Return the [x, y] coordinate for the center point of the cell that contains the specified text.  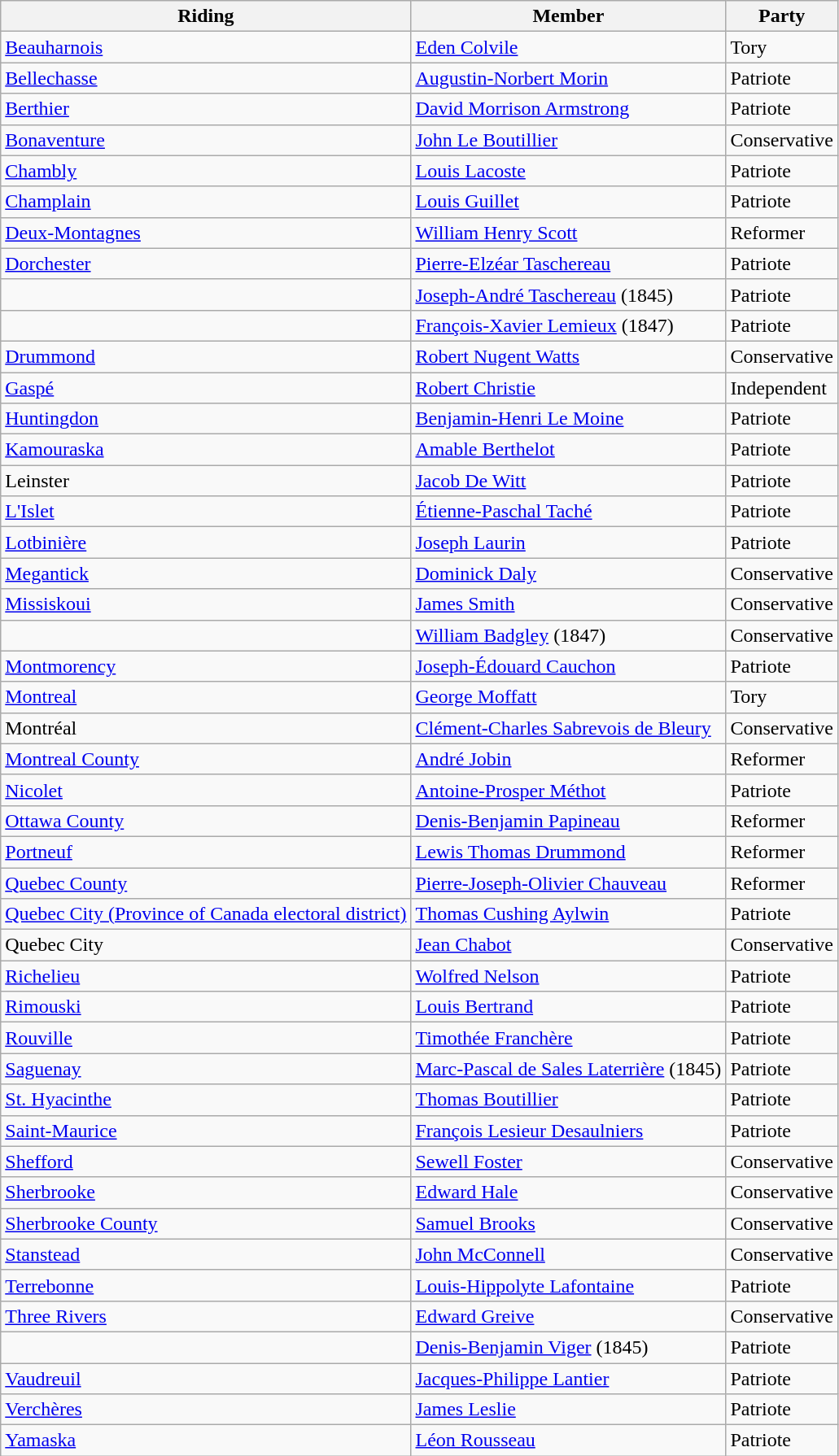
John Le Boutillier [568, 140]
Three Rivers [206, 1316]
Berthier [206, 109]
Deux-Montagnes [206, 233]
Rimouski [206, 1007]
Pierre-Elzéar Taschereau [568, 264]
Lewis Thomas Drummond [568, 852]
Champlain [206, 202]
Dorchester [206, 264]
Vaudreuil [206, 1379]
Kamouraska [206, 450]
L'Islet [206, 512]
Timothée Franchère [568, 1038]
Pierre-Joseph-Olivier Chauveau [568, 883]
Dominick Daly [568, 573]
David Morrison Armstrong [568, 109]
Leinster [206, 481]
François Lesieur Desaulniers [568, 1131]
Sherbrooke [206, 1192]
Member [568, 16]
Louis Bertrand [568, 1007]
Quebec City (Province of Canada electoral district) [206, 914]
William Henry Scott [568, 233]
Quebec County [206, 883]
Saint-Maurice [206, 1131]
Jacques-Philippe Lantier [568, 1379]
Louis Lacoste [568, 171]
John McConnell [568, 1254]
Independent [782, 388]
André Jobin [568, 759]
Lotbinière [206, 543]
Denis-Benjamin Viger (1845) [568, 1347]
Louis Guillet [568, 202]
Montreal [206, 697]
Bonaventure [206, 140]
Montréal [206, 728]
Thomas Cushing Aylwin [568, 914]
George Moffatt [568, 697]
Samuel Brooks [568, 1223]
Amable Berthelot [568, 450]
Benjamin-Henri Le Moine [568, 419]
Sherbrooke County [206, 1223]
Joseph-André Taschereau (1845) [568, 294]
Louis-Hippolyte Lafontaine [568, 1285]
Robert Nugent Watts [568, 356]
Saguenay [206, 1069]
Nicolet [206, 790]
James Smith [568, 604]
Marc-Pascal de Sales Laterrière (1845) [568, 1069]
Beauharnois [206, 47]
Jacob De Witt [568, 481]
Yamaska [206, 1441]
Drummond [206, 356]
St. Hyacinthe [206, 1100]
Jean Chabot [568, 945]
Montreal County [206, 759]
Sewell Foster [568, 1162]
Antoine-Prosper Méthot [568, 790]
Rouville [206, 1038]
Richelieu [206, 976]
Montmorency [206, 666]
Edward Greive [568, 1316]
Ottawa County [206, 821]
Party [782, 16]
Missiskoui [206, 604]
Shefford [206, 1162]
Huntingdon [206, 419]
Riding [206, 16]
Augustin-Norbert Morin [568, 78]
Joseph Laurin [568, 543]
Gaspé [206, 388]
Chambly [206, 171]
Bellechasse [206, 78]
François-Xavier Lemieux (1847) [568, 325]
Megantick [206, 573]
Robert Christie [568, 388]
Edward Hale [568, 1192]
Eden Colvile [568, 47]
Verchères [206, 1410]
James Leslie [568, 1410]
William Badgley (1847) [568, 635]
Thomas Boutillier [568, 1100]
Terrebonne [206, 1285]
Wolfred Nelson [568, 976]
Stanstead [206, 1254]
Denis-Benjamin Papineau [568, 821]
Joseph-Édouard Cauchon [568, 666]
Quebec City [206, 945]
Léon Rousseau [568, 1441]
Portneuf [206, 852]
Étienne-Paschal Taché [568, 512]
Clément-Charles Sabrevois de Bleury [568, 728]
